Provide the (x, y) coordinate of the cell's center where the given text is located.  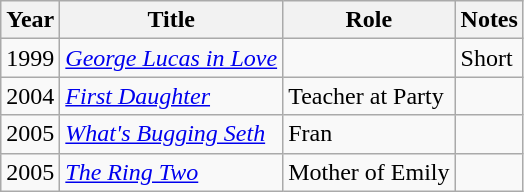
2004 (30, 96)
Short (489, 58)
Fran (369, 134)
Title (172, 20)
1999 (30, 58)
Mother of Emily (369, 172)
What's Bugging Seth (172, 134)
Notes (489, 20)
Role (369, 20)
George Lucas in Love (172, 58)
Year (30, 20)
Teacher at Party (369, 96)
The Ring Two (172, 172)
First Daughter (172, 96)
